For the text-containing cell, return its midpoint in [X, Y] coordinate format. 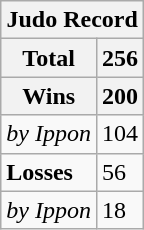
Total [49, 58]
256 [120, 58]
Wins [49, 96]
Judo Record [72, 20]
18 [120, 210]
56 [120, 172]
Losses [49, 172]
104 [120, 134]
200 [120, 96]
